Detect which cell encompasses the target text, then output its (X, Y) center coordinate. 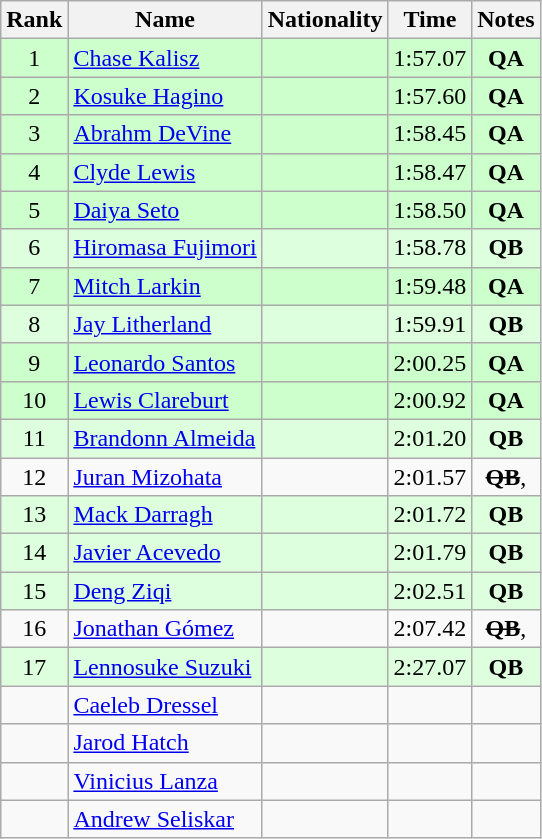
1:58.47 (430, 172)
4 (34, 172)
11 (34, 438)
Daiya Seto (165, 210)
1:57.07 (430, 58)
1:58.78 (430, 248)
Clyde Lewis (165, 172)
Caeleb Dressel (165, 705)
6 (34, 248)
17 (34, 667)
16 (34, 629)
Mack Darragh (165, 515)
Name (165, 20)
Vinicius Lanza (165, 781)
Juran Mizohata (165, 477)
Jay Litherland (165, 324)
1:58.50 (430, 210)
Andrew Seliskar (165, 819)
Leonardo Santos (165, 362)
Nationality (325, 20)
10 (34, 400)
3 (34, 134)
Lewis Clareburt (165, 400)
12 (34, 477)
Jonathan Gómez (165, 629)
2:02.51 (430, 591)
15 (34, 591)
2:01.57 (430, 477)
Lennosuke Suzuki (165, 667)
Mitch Larkin (165, 286)
1:59.48 (430, 286)
7 (34, 286)
14 (34, 553)
Jarod Hatch (165, 743)
2:01.20 (430, 438)
Abrahm DeVine (165, 134)
8 (34, 324)
2:00.25 (430, 362)
1:57.60 (430, 96)
Hiromasa Fujimori (165, 248)
1:58.45 (430, 134)
Time (430, 20)
2:07.42 (430, 629)
2:27.07 (430, 667)
13 (34, 515)
Javier Acevedo (165, 553)
Notes (506, 20)
1 (34, 58)
Deng Ziqi (165, 591)
Rank (34, 20)
2 (34, 96)
Brandonn Almeida (165, 438)
Kosuke Hagino (165, 96)
2:01.79 (430, 553)
2:01.72 (430, 515)
2:00.92 (430, 400)
5 (34, 210)
9 (34, 362)
Chase Kalisz (165, 58)
1:59.91 (430, 324)
